Provide the [x, y] coordinate of the cell's center where the given text is located.  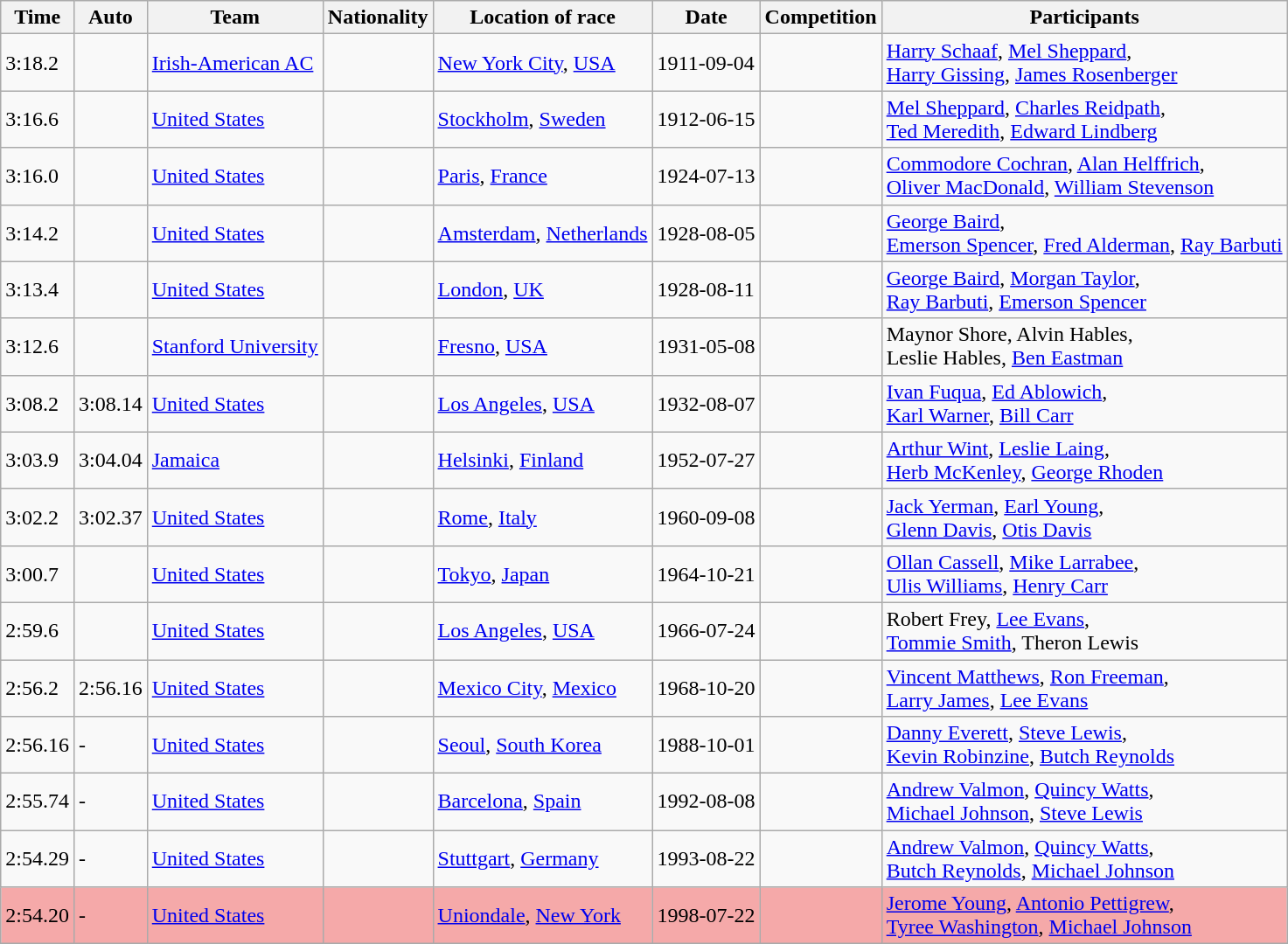
3:08.2 [38, 404]
George Baird, Emerson Spencer, Fred Alderman, Ray Barbuti [1084, 233]
2:56.2 [38, 687]
2:54.29 [38, 858]
Vincent Matthews, Ron Freeman, Larry James, Lee Evans [1084, 687]
1964-10-21 [707, 573]
Commodore Cochran, Alan Helffrich, Oliver MacDonald, William Stevenson [1084, 177]
Irish-American AC [234, 63]
New York City, USA [542, 63]
3:12.6 [38, 346]
Ollan Cassell, Mike Larrabee, Ulis Williams, Henry Carr [1084, 573]
3:03.9 [38, 460]
1993-08-22 [707, 858]
Auto [110, 17]
1952-07-27 [707, 460]
1932-08-07 [707, 404]
3:16.6 [38, 119]
Mel Sheppard, Charles Reidpath, Ted Meredith, Edward Lindberg [1084, 119]
Rome, Italy [542, 517]
Robert Frey, Lee Evans, Tommie Smith, Theron Lewis [1084, 631]
Nationality [378, 17]
Tokyo, Japan [542, 573]
1960-09-08 [707, 517]
Jack Yerman, Earl Young, Glenn Davis, Otis Davis [1084, 517]
Ivan Fuqua, Ed Ablowich, Karl Warner, Bill Carr [1084, 404]
Uniondale, New York [542, 916]
1911-09-04 [707, 63]
1928-08-05 [707, 233]
George Baird, Morgan Taylor, Ray Barbuti, Emerson Spencer [1084, 290]
1924-07-13 [707, 177]
Maynor Shore, Alvin Hables, Leslie Hables, Ben Eastman [1084, 346]
2:54.20 [38, 916]
Danny Everett, Steve Lewis, Kevin Robinzine, Butch Reynolds [1084, 745]
Barcelona, Spain [542, 802]
1912-06-15 [707, 119]
Arthur Wint, Leslie Laing, Herb McKenley, George Rhoden [1084, 460]
Time [38, 17]
Andrew Valmon, Quincy Watts, Butch Reynolds, Michael Johnson [1084, 858]
2:59.6 [38, 631]
1988-10-01 [707, 745]
Paris, France [542, 177]
1998-07-22 [707, 916]
3:16.0 [38, 177]
Participants [1084, 17]
1928-08-11 [707, 290]
Stuttgart, Germany [542, 858]
Stockholm, Sweden [542, 119]
Competition [820, 17]
Location of race [542, 17]
Date [707, 17]
3:13.4 [38, 290]
Team [234, 17]
Harry Schaaf, Mel Sheppard, Harry Gissing, James Rosenberger [1084, 63]
Mexico City, Mexico [542, 687]
1968-10-20 [707, 687]
2:55.74 [38, 802]
Fresno, USA [542, 346]
1931-05-08 [707, 346]
Andrew Valmon, Quincy Watts, Michael Johnson, Steve Lewis [1084, 802]
Seoul, South Korea [542, 745]
1966-07-24 [707, 631]
3:02.2 [38, 517]
3:04.04 [110, 460]
Jerome Young, Antonio Pettigrew, Tyree Washington, Michael Johnson [1084, 916]
3:14.2 [38, 233]
Amsterdam, Netherlands [542, 233]
Jamaica [234, 460]
1992-08-08 [707, 802]
Stanford University [234, 346]
3:08.14 [110, 404]
Helsinki, Finland [542, 460]
3:02.37 [110, 517]
3:00.7 [38, 573]
3:18.2 [38, 63]
London, UK [542, 290]
